Identify which cell holds the provided text, then report its [x, y] central coordinate. 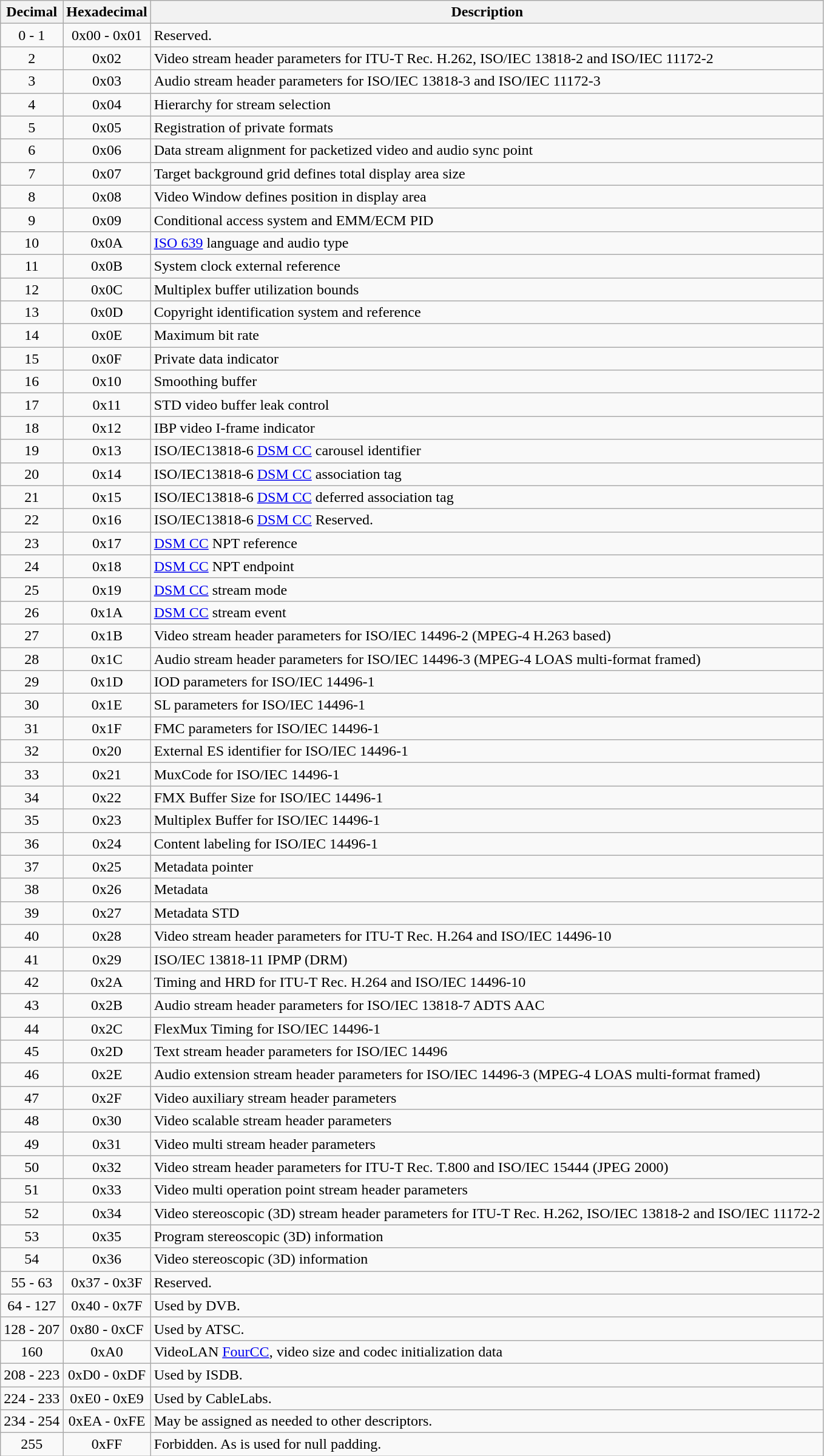
0x04 [107, 104]
0x13 [107, 451]
Forbidden. As is used for null padding. [487, 1444]
7 [32, 174]
Conditional access system and EMM/ECM PID [487, 220]
2 [32, 58]
0x03 [107, 81]
0x1C [107, 659]
24 [32, 566]
0x2F [107, 1098]
Video scalable stream header parameters [487, 1121]
0x37 - 0x3F [107, 1282]
MuxCode for ISO/IEC 14496-1 [487, 774]
Description [487, 12]
32 [32, 751]
38 [32, 890]
17 [32, 405]
0x28 [107, 936]
16 [32, 382]
0x1E [107, 705]
0x2E [107, 1075]
22 [32, 520]
ISO/IEC13818-6 DSM CC Reserved. [487, 520]
0x36 [107, 1259]
Data stream alignment for packetized video and audio sync point [487, 151]
Metadata STD [487, 913]
9 [32, 220]
234 - 254 [32, 1421]
0x2D [107, 1052]
ISO/IEC 13818-11 IPMP (DRM) [487, 959]
55 - 63 [32, 1282]
ISO/IEC13818-6 DSM CC association tag [487, 474]
System clock external reference [487, 266]
Audio stream header parameters for ISO/IEC 14496-3 (MPEG-4 LOAS multi-format framed) [487, 659]
37 [32, 867]
0x15 [107, 497]
Metadata pointer [487, 867]
51 [32, 1190]
0x24 [107, 844]
ISO/IEC13818-6 DSM CC deferred association tag [487, 497]
0x34 [107, 1213]
0x05 [107, 127]
0x0A [107, 243]
Video multi stream header parameters [487, 1144]
5 [32, 127]
45 [32, 1052]
IOD parameters for ISO/IEC 14496-1 [487, 682]
SL parameters for ISO/IEC 14496-1 [487, 705]
160 [32, 1352]
64 - 127 [32, 1305]
0x0B [107, 266]
0x12 [107, 428]
Target background grid defines total display area size [487, 174]
0x1A [107, 612]
11 [32, 266]
0x40 - 0x7F [107, 1305]
0x11 [107, 405]
0xE0 - 0xE9 [107, 1398]
44 [32, 1029]
Audio extension stream header parameters for ISO/IEC 14496-3 (MPEG-4 LOAS multi-format framed) [487, 1075]
FMC parameters for ISO/IEC 14496-1 [487, 728]
0xD0 - 0xDF [107, 1375]
4 [32, 104]
VideoLAN FourCC, video size and codec initialization data [487, 1352]
Video Window defines position in display area [487, 197]
26 [32, 612]
0x80 - 0xCF [107, 1329]
Decimal [32, 12]
0x33 [107, 1190]
21 [32, 497]
0x02 [107, 58]
33 [32, 774]
0x0F [107, 359]
Video stereoscopic (3D) information [487, 1259]
Used by CableLabs. [487, 1398]
47 [32, 1098]
0x2A [107, 982]
FMX Buffer Size for ISO/IEC 14496-1 [487, 797]
18 [32, 428]
0x26 [107, 890]
Video stream header parameters for ITU-T Rec. H.264 and ISO/IEC 14496-10 [487, 936]
0x1F [107, 728]
8 [32, 197]
42 [32, 982]
0x32 [107, 1167]
Maximum bit rate [487, 336]
0x19 [107, 589]
0x0D [107, 313]
30 [32, 705]
Audio stream header parameters for ISO/IEC 13818-7 ADTS AAC [487, 1005]
Registration of private formats [487, 127]
0x21 [107, 774]
Content labeling for ISO/IEC 14496-1 [487, 844]
0x20 [107, 751]
DSM CC NPT endpoint [487, 566]
0x35 [107, 1236]
29 [32, 682]
3 [32, 81]
0x27 [107, 913]
52 [32, 1213]
Multiplex buffer utilization bounds [487, 290]
27 [32, 635]
0xFF [107, 1444]
14 [32, 336]
Hierarchy for stream selection [487, 104]
Video auxiliary stream header parameters [487, 1098]
Audio stream header parameters for ISO/IEC 13818-3 and ISO/IEC 11172-3 [487, 81]
0x14 [107, 474]
Video multi operation point stream header parameters [487, 1190]
Video stream header parameters for ITU-T Rec. H.262, ISO/IEC 13818-2 and ISO/IEC 11172-2 [487, 58]
0x23 [107, 821]
STD video buffer leak control [487, 405]
0x00 - 0x01 [107, 35]
224 - 233 [32, 1398]
0x16 [107, 520]
50 [32, 1167]
36 [32, 844]
Program stereoscopic (3D) information [487, 1236]
0x17 [107, 543]
23 [32, 543]
25 [32, 589]
0x1D [107, 682]
12 [32, 290]
0x0C [107, 290]
Timing and HRD for ITU-T Rec. H.264 and ISO/IEC 14496-10 [487, 982]
0x30 [107, 1121]
0x07 [107, 174]
128 - 207 [32, 1329]
Video stream header parameters for ITU-T Rec. T.800 and ISO/IEC 15444 (JPEG 2000) [487, 1167]
34 [32, 797]
DSM CC stream mode [487, 589]
Video stereoscopic (3D) stream header parameters for ITU-T Rec. H.262, ISO/IEC 13818-2 and ISO/IEC 11172-2 [487, 1213]
May be assigned as needed to other descriptors. [487, 1421]
Multiplex Buffer for ISO/IEC 14496-1 [487, 821]
0x25 [107, 867]
Private data indicator [487, 359]
13 [32, 313]
41 [32, 959]
19 [32, 451]
Used by ATSC. [487, 1329]
10 [32, 243]
0x09 [107, 220]
208 - 223 [32, 1375]
0x10 [107, 382]
0 - 1 [32, 35]
Metadata [487, 890]
Video stream header parameters for ISO/IEC 14496-2 (MPEG-4 H.263 based) [487, 635]
FlexMux Timing for ISO/IEC 14496-1 [487, 1029]
43 [32, 1005]
ISO 639 language and audio type [487, 243]
0x18 [107, 566]
28 [32, 659]
Copyright identification system and reference [487, 313]
Hexadecimal [107, 12]
49 [32, 1144]
0x29 [107, 959]
0x31 [107, 1144]
0xA0 [107, 1352]
0x1B [107, 635]
20 [32, 474]
External ES identifier for ISO/IEC 14496-1 [487, 751]
Smoothing buffer [487, 382]
53 [32, 1236]
Text stream header parameters for ISO/IEC 14496 [487, 1052]
46 [32, 1075]
40 [32, 936]
6 [32, 151]
31 [32, 728]
39 [32, 913]
Used by ISDB. [487, 1375]
Used by DVB. [487, 1305]
0x08 [107, 197]
ISO/IEC13818-6 DSM CC carousel identifier [487, 451]
0xEA - 0xFE [107, 1421]
0x2C [107, 1029]
0x2B [107, 1005]
0x06 [107, 151]
35 [32, 821]
48 [32, 1121]
54 [32, 1259]
15 [32, 359]
DSM CC stream event [487, 612]
255 [32, 1444]
0x22 [107, 797]
0x0E [107, 336]
IBP video I-frame indicator [487, 428]
DSM CC NPT reference [487, 543]
